Pinpoint the cell where the given text exists, returning its (x, y) midpoint coordinate. 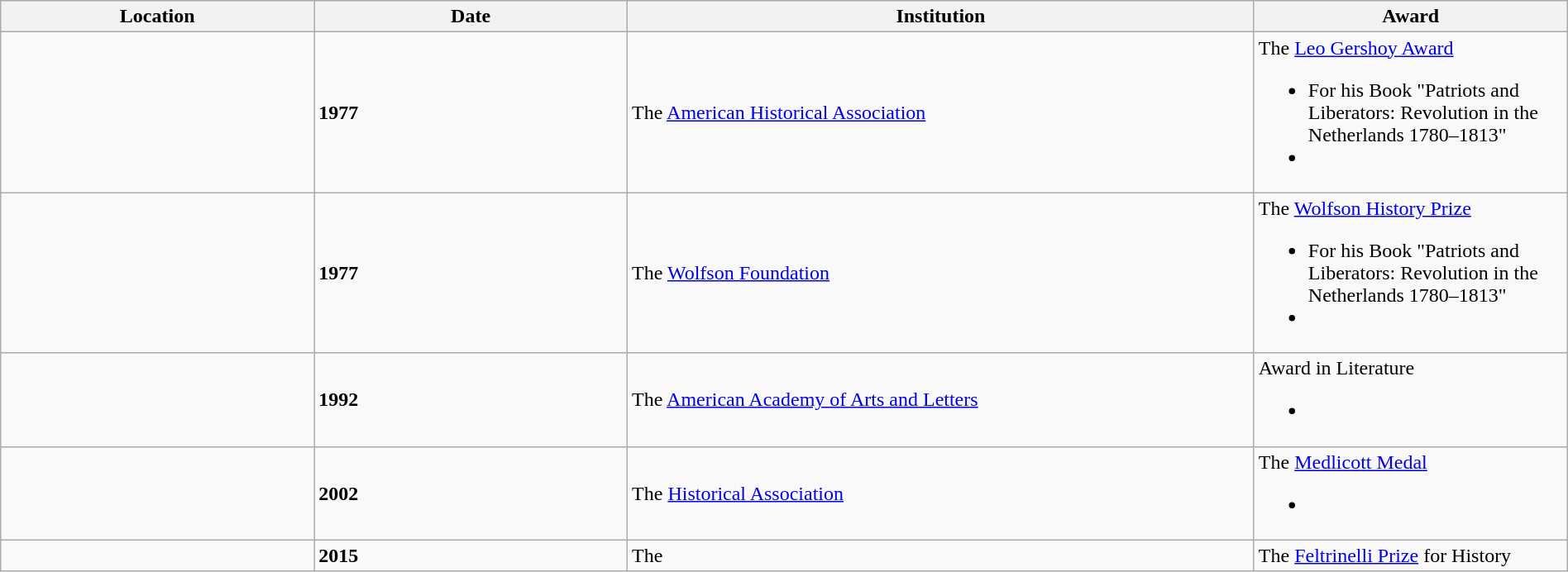
1992 (471, 400)
The (941, 555)
2015 (471, 555)
Location (157, 17)
The Medlicott Medal (1411, 493)
The Wolfson History PrizeFor his Book "Patriots and Liberators: Revolution in the Netherlands 1780–1813" (1411, 273)
The Historical Association (941, 493)
The Feltrinelli Prize for History (1411, 555)
The Wolfson Foundation (941, 273)
The Leo Gershoy AwardFor his Book "Patriots and Liberators: Revolution in the Netherlands 1780–1813" (1411, 112)
The American Historical Association (941, 112)
Award in Literature (1411, 400)
Award (1411, 17)
Institution (941, 17)
Date (471, 17)
The American Academy of Arts and Letters (941, 400)
2002 (471, 493)
